Identify which cell holds the provided text, then report its [X, Y] central coordinate. 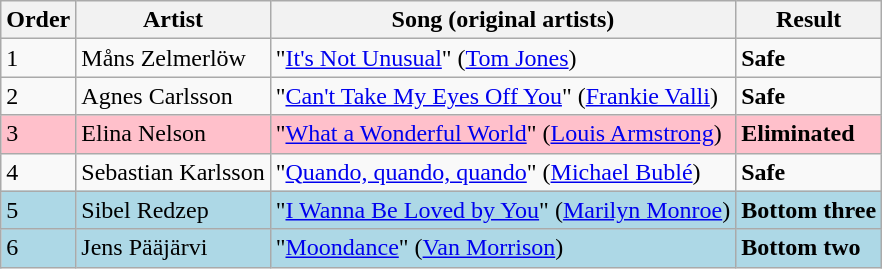
Bottom three [809, 210]
"Can't Take My Eyes Off You" (Frankie Valli) [503, 96]
"What a Wonderful World" (Louis Armstrong) [503, 134]
Sebastian Karlsson [173, 172]
Bottom two [809, 248]
1 [38, 58]
"I Wanna Be Loved by You" (Marilyn Monroe) [503, 210]
Måns Zelmerlöw [173, 58]
Order [38, 20]
3 [38, 134]
Elina Nelson [173, 134]
Jens Pääjärvi [173, 248]
Artist [173, 20]
"Quando, quando, quando" (Michael Bublé) [503, 172]
5 [38, 210]
Agnes Carlsson [173, 96]
"It's Not Unusual" (Tom Jones) [503, 58]
6 [38, 248]
Song (original artists) [503, 20]
4 [38, 172]
"Moondance" (Van Morrison) [503, 248]
Sibel Redzep [173, 210]
2 [38, 96]
Result [809, 20]
Eliminated [809, 134]
